Locate the cell with the specified text and output its (x, y) center coordinate. 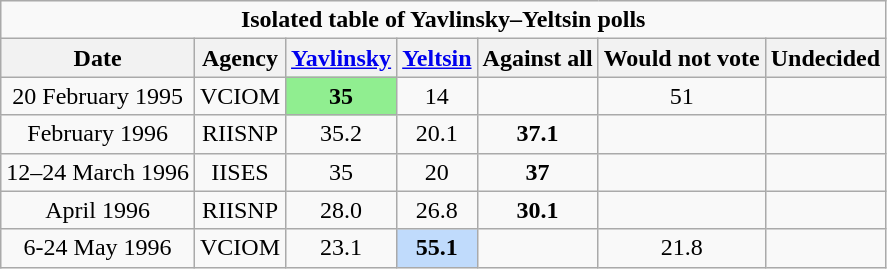
Date (98, 58)
Agency (240, 58)
20 (437, 172)
Would not vote (682, 58)
Isolated table of Yavlinsky–Yeltsin polls (444, 20)
12–24 March 1996 (98, 172)
Against all (538, 58)
Undecided (825, 58)
April 1996 (98, 210)
February 1996 (98, 134)
20 February 1995 (98, 96)
Yavlinsky (342, 58)
21.8 (682, 248)
51 (682, 96)
14 (437, 96)
23.1 (342, 248)
26.8 (437, 210)
IISES (240, 172)
35.2 (342, 134)
30.1 (538, 210)
55.1 (437, 248)
37 (538, 172)
6-24 May 1996 (98, 248)
37.1 (538, 134)
20.1 (437, 134)
Yeltsin (437, 58)
28.0 (342, 210)
